From the cell containing the given text, extract its center point as (X, Y) coordinate. 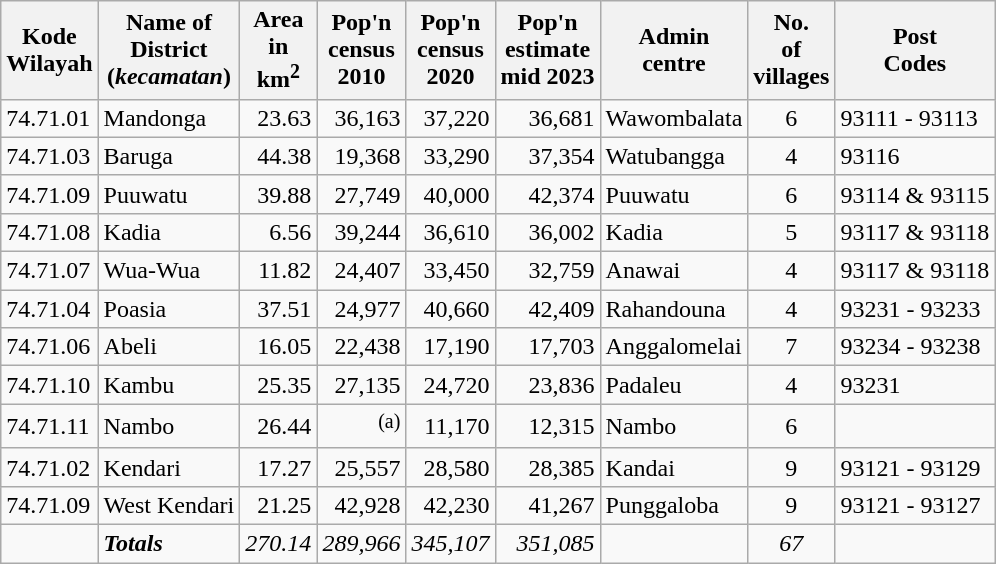
Kendari (169, 467)
28,385 (548, 467)
37.51 (278, 309)
351,085 (548, 543)
16.05 (278, 347)
39.88 (278, 194)
Baruga (169, 156)
44.38 (278, 156)
93111 - 93113 (915, 118)
Admincentre (674, 50)
Name of District (kecamatan) (169, 50)
74.71.11 (50, 426)
17,703 (548, 347)
93114 & 93115 (915, 194)
37,354 (548, 156)
42,928 (362, 505)
41,267 (548, 505)
6.56 (278, 232)
23,836 (548, 385)
74.71.04 (50, 309)
39,244 (362, 232)
33,450 (450, 271)
Pop'nestimatemid 2023 (548, 50)
25.35 (278, 385)
40,660 (450, 309)
36,163 (362, 118)
Rahandouna (674, 309)
Anggalomelai (674, 347)
33,290 (450, 156)
74.71.08 (50, 232)
No. ofvillages (792, 50)
345,107 (450, 543)
Mandonga (169, 118)
93121 - 93129 (915, 467)
(a) (362, 426)
36,002 (548, 232)
24,720 (450, 385)
Padaleu (674, 385)
24,977 (362, 309)
Punggaloba (674, 505)
42,230 (450, 505)
74.71.10 (50, 385)
5 (792, 232)
19,368 (362, 156)
74.71.02 (50, 467)
Anawai (674, 271)
37,220 (450, 118)
36,610 (450, 232)
23.63 (278, 118)
11.82 (278, 271)
289,966 (362, 543)
12,315 (548, 426)
67 (792, 543)
Pop'ncensus2010 (362, 50)
17.27 (278, 467)
Area in km2 (278, 50)
74.71.03 (50, 156)
74.71.06 (50, 347)
74.71.07 (50, 271)
42,374 (548, 194)
Watubangga (674, 156)
93231 - 93233 (915, 309)
Wawombalata (674, 118)
Kambu (169, 385)
93231 (915, 385)
17,190 (450, 347)
Pop'ncensus2020 (450, 50)
Wua-Wua (169, 271)
93234 - 93238 (915, 347)
Totals (169, 543)
93121 - 93127 (915, 505)
74.71.01 (50, 118)
11,170 (450, 426)
27,135 (362, 385)
Kandai (674, 467)
40,000 (450, 194)
26.44 (278, 426)
Kode Wilayah (50, 50)
21.25 (278, 505)
PostCodes (915, 50)
27,749 (362, 194)
West Kendari (169, 505)
24,407 (362, 271)
270.14 (278, 543)
7 (792, 347)
32,759 (548, 271)
22,438 (362, 347)
25,557 (362, 467)
42,409 (548, 309)
Abeli (169, 347)
28,580 (450, 467)
36,681 (548, 118)
Poasia (169, 309)
93116 (915, 156)
